Determine the [X, Y] coordinate at the center of the cell enclosing the given text.  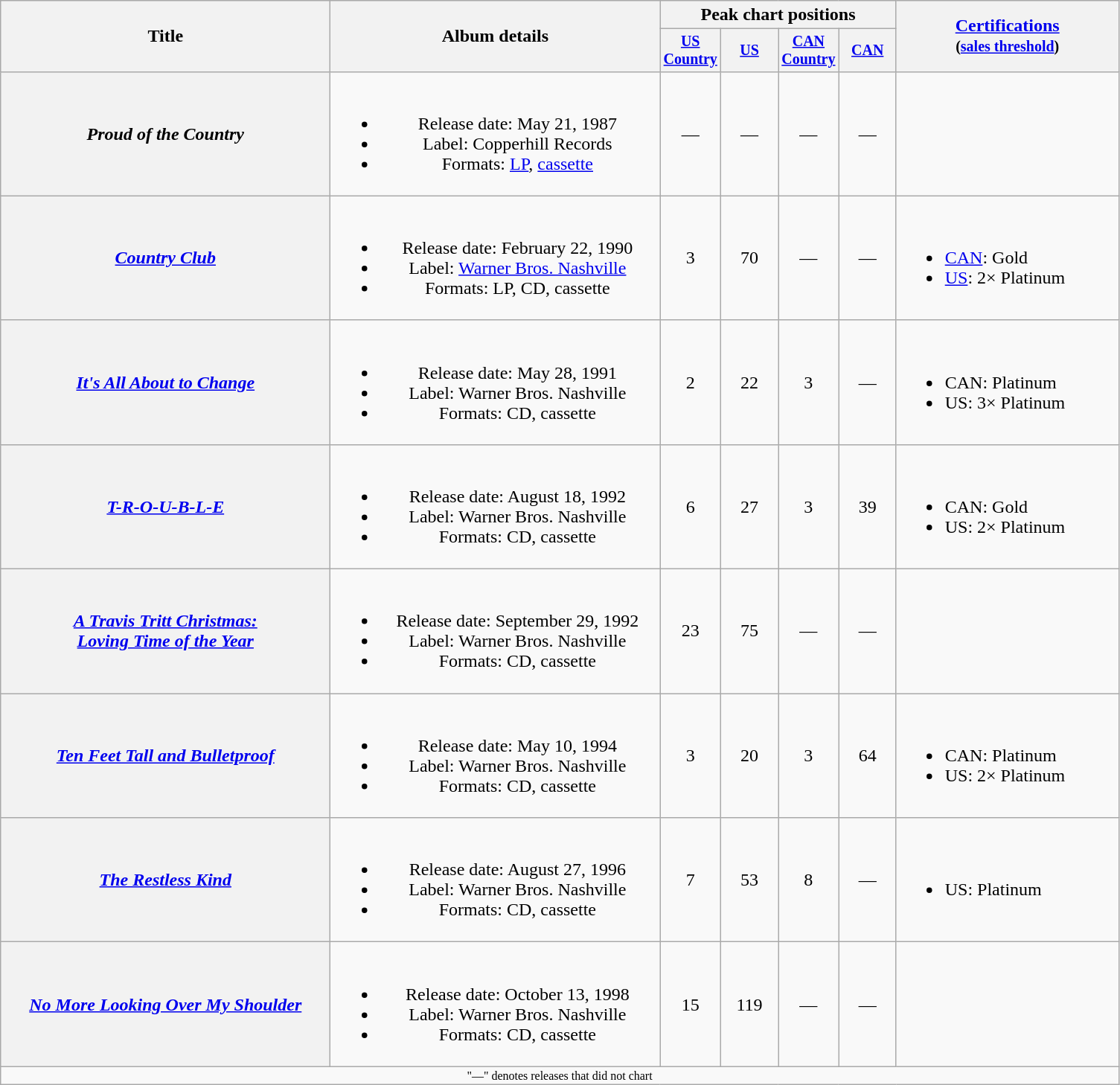
CAN [868, 51]
The Restless Kind [165, 880]
22 [750, 383]
Release date: October 13, 1998Label: Warner Bros. NashvilleFormats: CD, cassette [496, 1005]
Release date: September 29, 1992Label: Warner Bros. NashvilleFormats: CD, cassette [496, 631]
75 [750, 631]
Release date: February 22, 1990Label: Warner Bros. NashvilleFormats: LP, CD, cassette [496, 257]
64 [868, 756]
Album details [496, 36]
53 [750, 880]
Certifications(sales threshold) [1008, 36]
119 [750, 1005]
8 [809, 880]
Release date: May 10, 1994Label: Warner Bros. NashvilleFormats: CD, cassette [496, 756]
23 [691, 631]
CAN: PlatinumUS: 2× Platinum [1008, 756]
20 [750, 756]
Proud of the Country [165, 134]
It's All About to Change [165, 383]
Release date: August 27, 1996Label: Warner Bros. NashvilleFormats: CD, cassette [496, 880]
Release date: May 21, 1987Label: Copperhill RecordsFormats: LP, cassette [496, 134]
2 [691, 383]
"—" denotes releases that did not chart [560, 1075]
US Country [691, 51]
Country Club [165, 257]
Ten Feet Tall and Bulletproof [165, 756]
Release date: May 28, 1991Label: Warner Bros. NashvilleFormats: CD, cassette [496, 383]
15 [691, 1005]
CAN Country [809, 51]
Release date: August 18, 1992Label: Warner Bros. NashvilleFormats: CD, cassette [496, 506]
T-R-O-U-B-L-E [165, 506]
Peak chart positions [778, 15]
27 [750, 506]
7 [691, 880]
Title [165, 36]
CAN: PlatinumUS: 3× Platinum [1008, 383]
No More Looking Over My Shoulder [165, 1005]
6 [691, 506]
39 [868, 506]
US: Platinum [1008, 880]
70 [750, 257]
A Travis Tritt Christmas:Loving Time of the Year [165, 631]
US [750, 51]
